Determine the [x, y] coordinate at the center of the cell enclosing the given text.  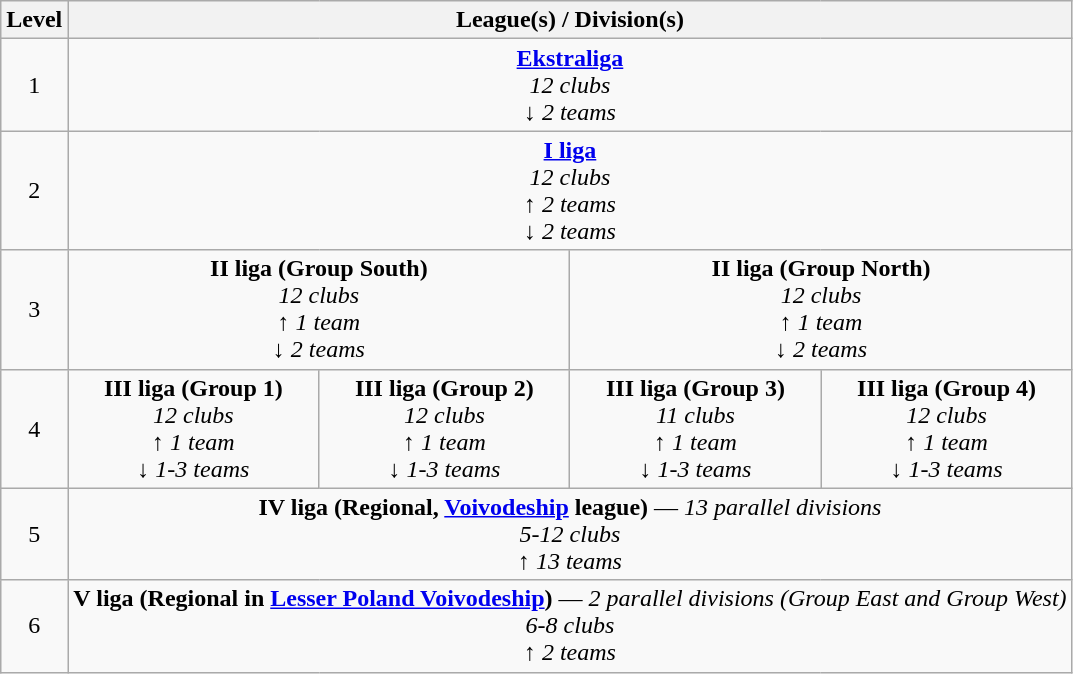
Level [34, 20]
III liga (Group 3)11 clubs↑ 1 team↓ 1-3 teams [696, 428]
6 [34, 626]
3 [34, 310]
III liga (Group 2)12 clubs↑ 1 team↓ 1-3 teams [444, 428]
IV liga (Regional, Voivodeship league) — 13 parallel divisions5-12 clubs↑ 13 teams [570, 534]
4 [34, 428]
I liga12 clubs↑ 2 teams↓ 2 teams [570, 190]
League(s) / Division(s) [570, 20]
III liga (Group 1)12 clubs↑ 1 team↓ 1-3 teams [194, 428]
1 [34, 85]
Ekstraliga12 clubs↓ 2 teams [570, 85]
II liga (Group South)12 clubs↑ 1 team↓ 2 teams [319, 310]
2 [34, 190]
V liga (Regional in Lesser Poland Voivodeship) — 2 parallel divisions (Group East and Group West)6-8 clubs↑ 2 teams [570, 626]
5 [34, 534]
II liga (Group North)12 clubs↑ 1 team↓ 2 teams [821, 310]
III liga (Group 4)12 clubs↑ 1 team↓ 1-3 teams [946, 428]
